Output the (X, Y) coordinate of the center of the cell containing the given text.  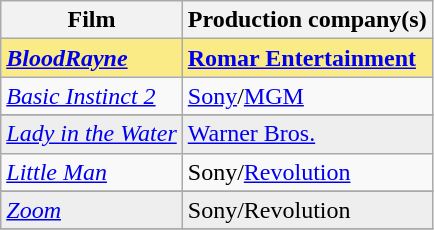
Basic Instinct 2 (92, 96)
BloodRayne (92, 58)
Romar Entertainment (307, 58)
Film (92, 20)
Lady in the Water (92, 134)
Sony/MGM (307, 96)
Production company(s) (307, 20)
Little Man (92, 172)
Warner Bros. (307, 134)
Zoom (92, 210)
